Return the (X, Y) coordinate for the center point of the cell that contains the specified text.  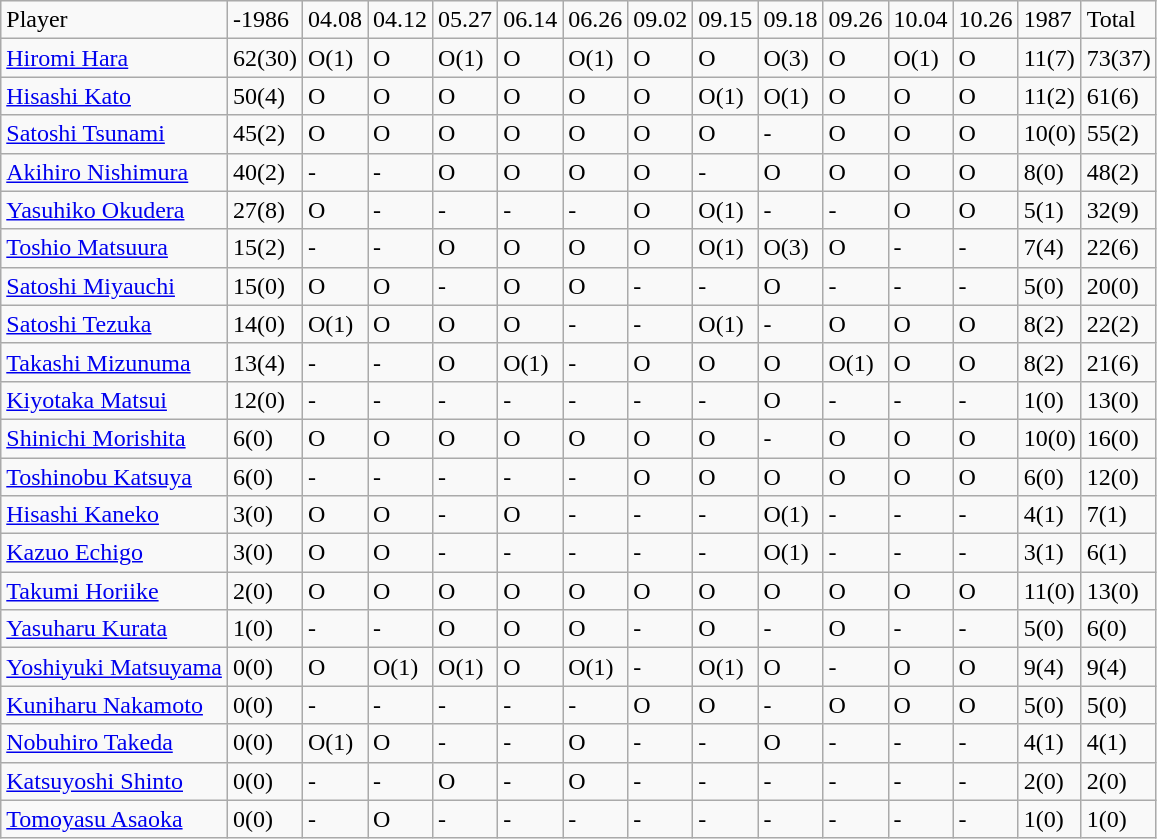
7(4) (1050, 248)
27(8) (264, 210)
Toshio Matsuura (114, 248)
73(37) (1118, 58)
Yasuharu Kurata (114, 629)
Hisashi Kato (114, 96)
Kuniharu Nakamoto (114, 705)
Kiyotaka Matsui (114, 400)
04.12 (400, 20)
11(0) (1050, 591)
09.02 (660, 20)
11(7) (1050, 58)
Total (1118, 20)
09.15 (726, 20)
1987 (1050, 20)
Shinichi Morishita (114, 438)
11(2) (1050, 96)
7(1) (1118, 515)
06.26 (596, 20)
-1986 (264, 20)
20(0) (1118, 286)
Satoshi Tsunami (114, 134)
Hiromi Hara (114, 58)
8(0) (1050, 172)
6(1) (1118, 553)
Akihiro Nishimura (114, 172)
21(6) (1118, 362)
Yasuhiko Okudera (114, 210)
48(2) (1118, 172)
45(2) (264, 134)
09.18 (790, 20)
14(0) (264, 324)
Hisashi Kaneko (114, 515)
15(2) (264, 248)
Takashi Mizunuma (114, 362)
15(0) (264, 286)
16(0) (1118, 438)
32(9) (1118, 210)
Satoshi Miyauchi (114, 286)
04.08 (334, 20)
13(4) (264, 362)
Katsuyoshi Shinto (114, 781)
10.04 (920, 20)
05.27 (466, 20)
Player (114, 20)
61(6) (1118, 96)
Takumi Horiike (114, 591)
50(4) (264, 96)
Yoshiyuki Matsuyama (114, 667)
62(30) (264, 58)
3(1) (1050, 553)
22(6) (1118, 248)
09.26 (856, 20)
06.14 (530, 20)
5(1) (1050, 210)
Satoshi Tezuka (114, 324)
Toshinobu Katsuya (114, 477)
Nobuhiro Takeda (114, 743)
55(2) (1118, 134)
22(2) (1118, 324)
Kazuo Echigo (114, 553)
10.26 (986, 20)
Tomoyasu Asaoka (114, 819)
40(2) (264, 172)
